From the cell containing the given text, extract its center point as (x, y) coordinate. 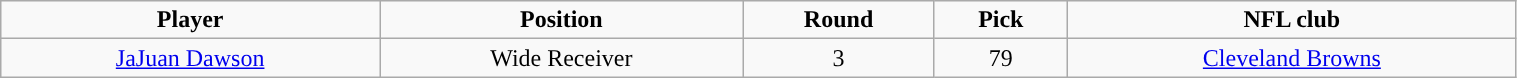
Wide Receiver (562, 58)
79 (1001, 58)
Cleveland Browns (1292, 58)
JaJuan Dawson (190, 58)
Pick (1001, 20)
Player (190, 20)
Round (838, 20)
NFL club (1292, 20)
3 (838, 58)
Position (562, 20)
